From the cell containing the given text, extract its center point as (X, Y) coordinate. 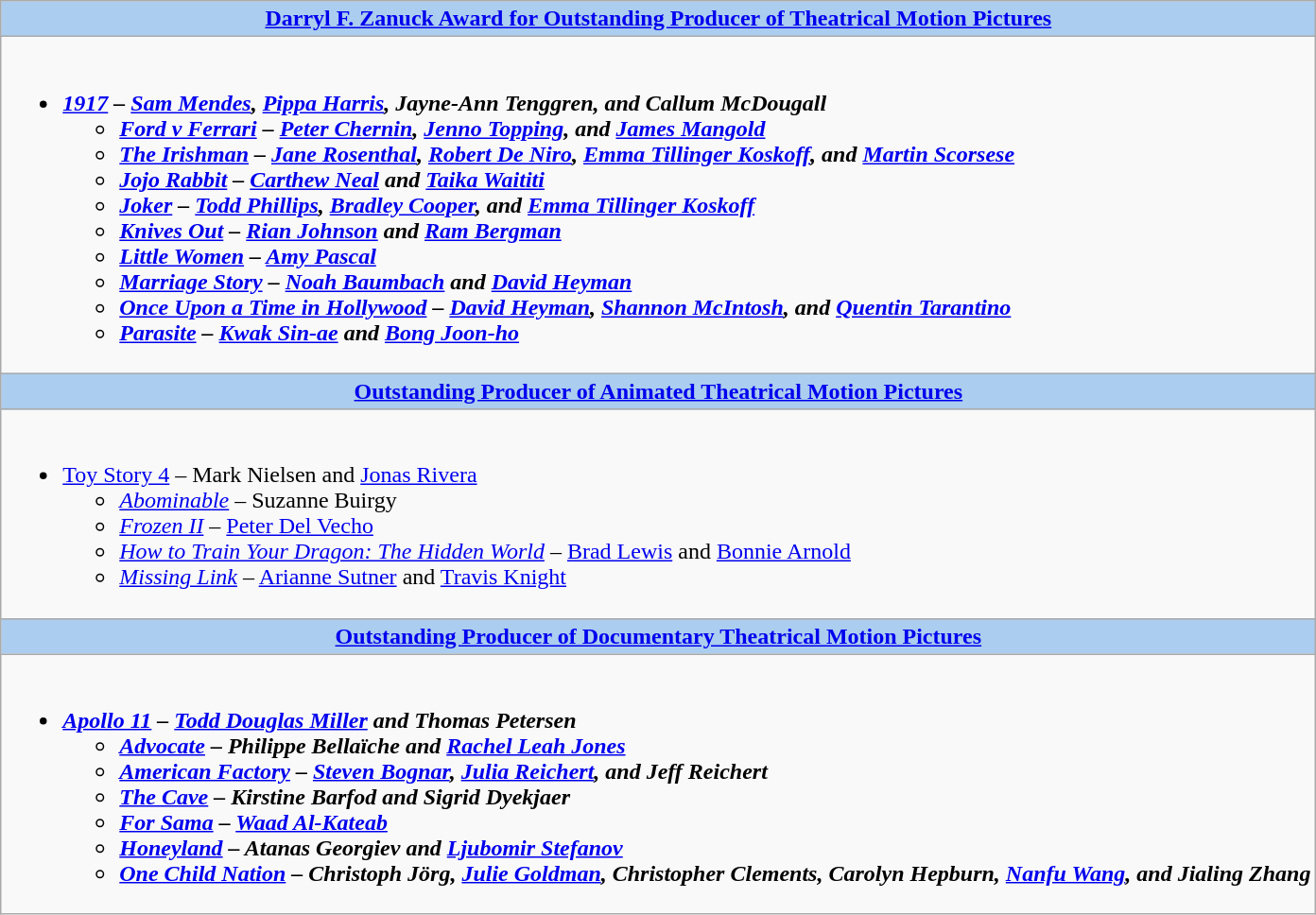
Outstanding Producer of Documentary Theatrical Motion Pictures (658, 636)
Darryl F. Zanuck Award for Outstanding Producer of Theatrical Motion Pictures (658, 19)
Outstanding Producer of Animated Theatrical Motion Pictures (658, 391)
